Return the [X, Y] coordinate for the center point of the cell that contains the specified text.  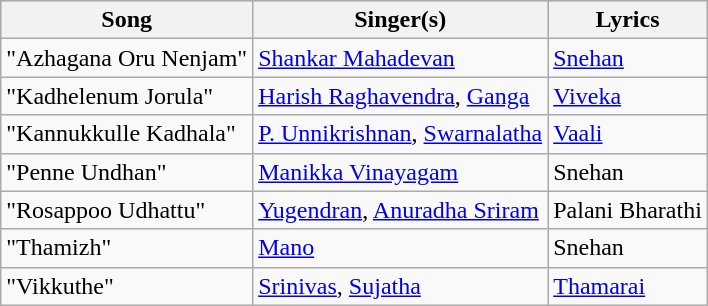
Vaali [628, 134]
Mano [400, 248]
Yugendran, Anuradha Sriram [400, 210]
Manikka Vinayagam [400, 172]
"Thamizh" [127, 248]
Song [127, 20]
"Kannukkulle Kadhala" [127, 134]
"Vikkuthe" [127, 286]
Palani Bharathi [628, 210]
Singer(s) [400, 20]
"Azhagana Oru Nenjam" [127, 58]
Thamarai [628, 286]
Harish Raghavendra, Ganga [400, 96]
Lyrics [628, 20]
"Penne Undhan" [127, 172]
Shankar Mahadevan [400, 58]
Srinivas, Sujatha [400, 286]
Viveka [628, 96]
P. Unnikrishnan, Swarnalatha [400, 134]
"Kadhelenum Jorula" [127, 96]
"Rosappoo Udhattu" [127, 210]
